Output the (X, Y) coordinate of the center of the cell containing the given text.  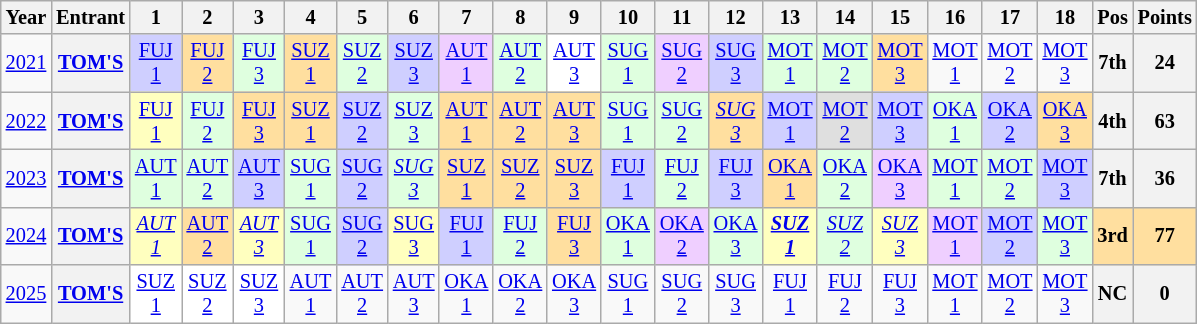
8 (520, 17)
2021 (26, 63)
15 (900, 17)
4th (1112, 121)
3 (259, 17)
2022 (26, 121)
77 (1165, 236)
6 (414, 17)
1 (156, 17)
16 (954, 17)
4 (311, 17)
Pos (1112, 17)
18 (1064, 17)
2 (208, 17)
Points (1165, 17)
5 (362, 17)
0 (1165, 294)
12 (736, 17)
2025 (26, 294)
9 (574, 17)
14 (844, 17)
63 (1165, 121)
Year (26, 17)
17 (1010, 17)
13 (790, 17)
3rd (1112, 236)
2024 (26, 236)
7 (466, 17)
24 (1165, 63)
11 (682, 17)
10 (628, 17)
2023 (26, 178)
NC (1112, 294)
36 (1165, 178)
Entrant (90, 17)
